Extract the [X, Y] coordinate from the center of the cell holding the provided text.  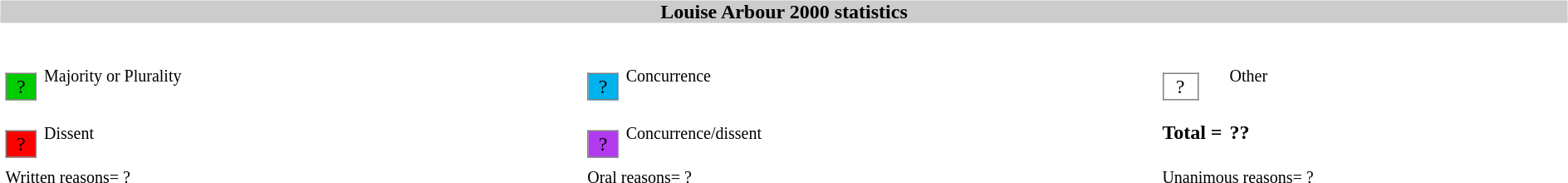
Total = [1192, 132]
Concurrence/dissent [890, 132]
Concurrence [890, 76]
Louise Arbour 2000 statistics [784, 12]
Majority or Plurality [312, 76]
Other [1397, 76]
Dissent [312, 132]
?? [1397, 132]
